For the text-containing cell, return its midpoint in [x, y] coordinate format. 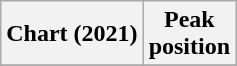
Chart (2021) [72, 34]
Peakposition [189, 34]
